Scan for the cell matching the given text and deliver its (X, Y) coordinate at center. 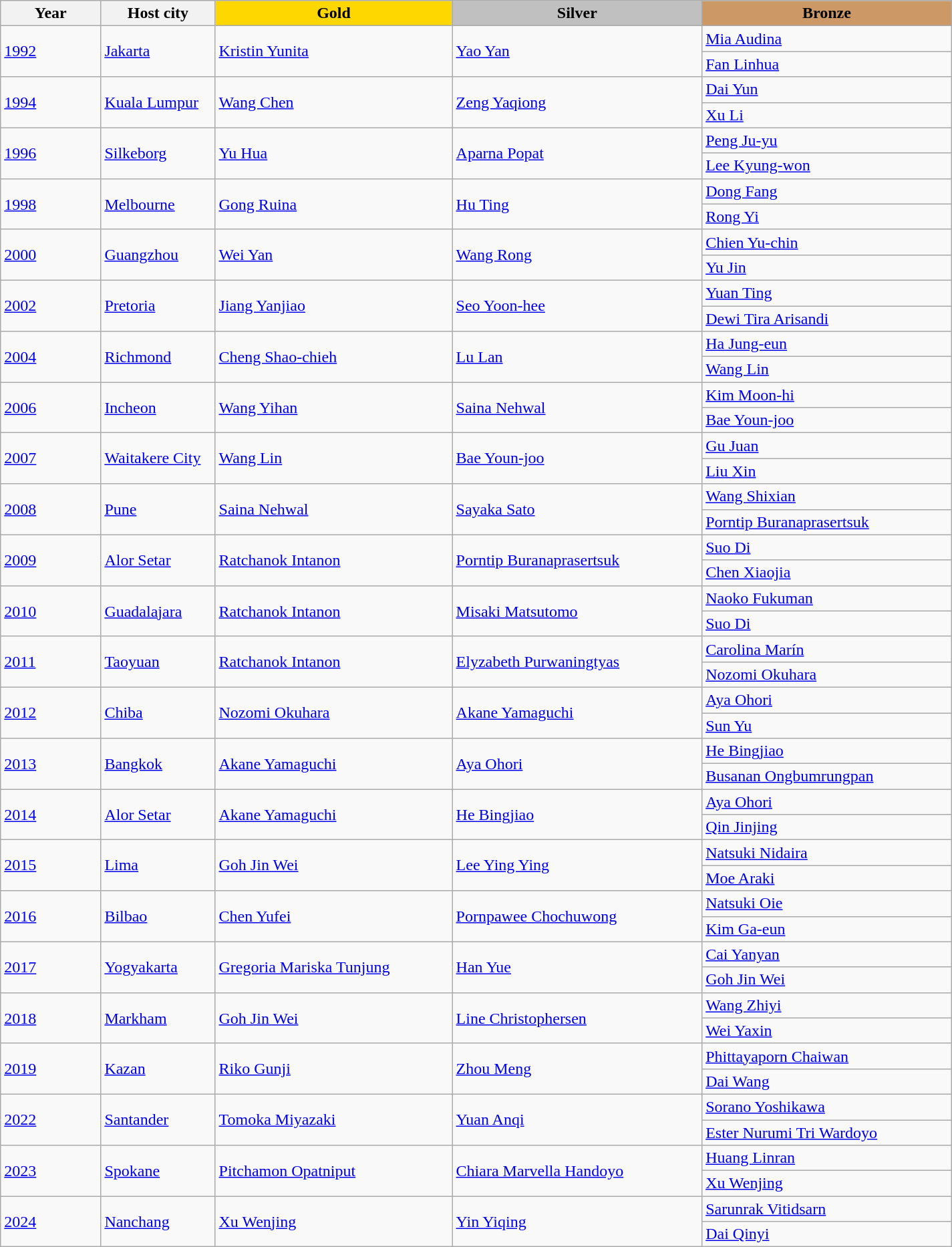
Jakarta (158, 51)
Host city (158, 13)
Nanchang (158, 1222)
Elyzabeth Purwaningtyas (577, 662)
Natsuki Nidaira (827, 853)
Spokane (158, 1171)
2007 (51, 458)
Silver (577, 13)
Lee Kyung-won (827, 166)
2024 (51, 1222)
Aparna Popat (577, 153)
Kuala Lumpur (158, 102)
2014 (51, 815)
2008 (51, 509)
Yin Yiqing (577, 1222)
Guadalajara (158, 611)
Pornpawee Chochuwong (577, 916)
Wang Yihan (334, 408)
2004 (51, 357)
2015 (51, 865)
Natsuki Oie (827, 904)
Ha Jung-eun (827, 344)
Cai Yanyan (827, 954)
Chiara Marvella Handoyo (577, 1171)
Phittayaporn Chaiwan (827, 1056)
Kim Moon-hi (827, 395)
Pune (158, 509)
Naoko Fukuman (827, 598)
Wang Rong (577, 255)
Sarunrak Vitidsarn (827, 1209)
Mia Audina (827, 39)
Xu Li (827, 115)
Chen Xiaojia (827, 573)
Chiba (158, 712)
Peng Ju-yu (827, 140)
Gregoria Mariska Tunjung (334, 967)
2013 (51, 764)
2023 (51, 1171)
Wang Zhiyi (827, 1005)
Yao Yan (577, 51)
Kim Ga-eun (827, 929)
1992 (51, 51)
Wang Shixian (827, 497)
Markham (158, 1018)
Dai Qinyi (827, 1234)
Pretoria (158, 305)
2010 (51, 611)
Pitchamon Opatniput (334, 1171)
Yuan Ting (827, 293)
Wei Yaxin (827, 1030)
Kazan (158, 1069)
Year (51, 13)
Dai Wang (827, 1081)
Chen Yufei (334, 916)
2011 (51, 662)
Kristin Yunita (334, 51)
Santander (158, 1119)
Moe Araki (827, 878)
1996 (51, 153)
Silkeborg (158, 153)
2006 (51, 408)
Dewi Tira Arisandi (827, 319)
Zeng Yaqiong (577, 102)
Lu Lan (577, 357)
2018 (51, 1018)
Carolina Marín (827, 649)
Lima (158, 865)
Sun Yu (827, 725)
Sorano Yoshikawa (827, 1107)
2000 (51, 255)
Fan Linhua (827, 64)
Bilbao (158, 916)
Lee Ying Ying (577, 865)
2009 (51, 560)
Tomoka Miyazaki (334, 1119)
Misaki Matsutomo (577, 611)
Chien Yu-chin (827, 242)
Gong Ruina (334, 204)
Huang Linran (827, 1158)
Bangkok (158, 764)
Ester Nurumi Tri Wardoyo (827, 1133)
Waitakere City (158, 458)
Wang Chen (334, 102)
Yu Hua (334, 153)
Line Christophersen (577, 1018)
Yogyakarta (158, 967)
Riko Gunji (334, 1069)
2017 (51, 967)
Yuan Anqi (577, 1119)
Dong Fang (827, 191)
Yu Jin (827, 267)
Seo Yoon-hee (577, 305)
Cheng Shao-chieh (334, 357)
Busanan Ongbumrungpan (827, 777)
Liu Xin (827, 471)
Hu Ting (577, 204)
Gold (334, 13)
Qin Jinjing (827, 827)
Wei Yan (334, 255)
Gu Juan (827, 446)
Incheon (158, 408)
Han Yue (577, 967)
Guangzhou (158, 255)
2012 (51, 712)
1994 (51, 102)
1998 (51, 204)
Melbourne (158, 204)
2002 (51, 305)
2016 (51, 916)
Bronze (827, 13)
Zhou Meng (577, 1069)
Sayaka Sato (577, 509)
Rong Yi (827, 217)
2022 (51, 1119)
Dai Yun (827, 90)
Richmond (158, 357)
Jiang Yanjiao (334, 305)
2019 (51, 1069)
Taoyuan (158, 662)
